Return [X, Y] of the center of cell containing provided text 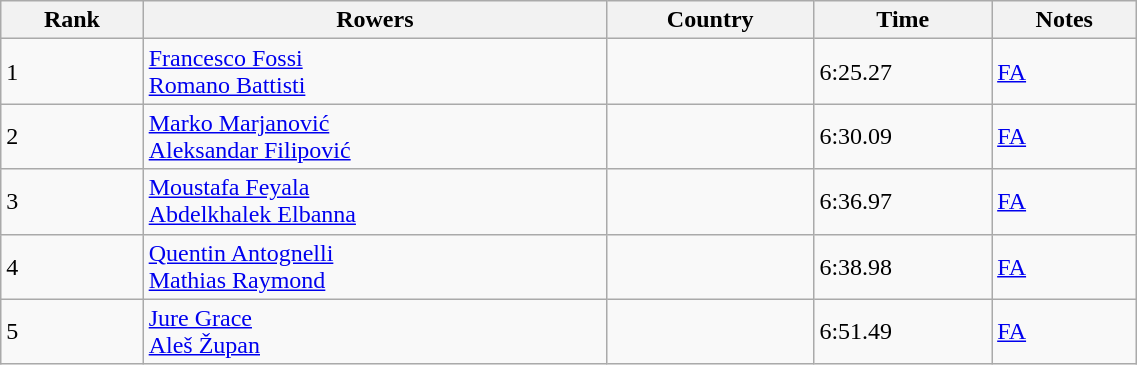
5 [72, 332]
3 [72, 202]
4 [72, 266]
Marko MarjanovićAleksandar Filipović [374, 136]
6:51.49 [903, 332]
Francesco FossiRomano Battisti [374, 72]
Moustafa FeyalaAbdelkhalek Elbanna [374, 202]
Rowers [374, 20]
6:38.98 [903, 266]
Quentin AntognelliMathias Raymond [374, 266]
Jure GraceAleš Župan [374, 332]
1 [72, 72]
Time [903, 20]
Notes [1064, 20]
6:25.27 [903, 72]
2 [72, 136]
6:36.97 [903, 202]
Rank [72, 20]
Country [710, 20]
6:30.09 [903, 136]
